Extract the [X, Y] coordinate from the center of the cell holding the provided text.  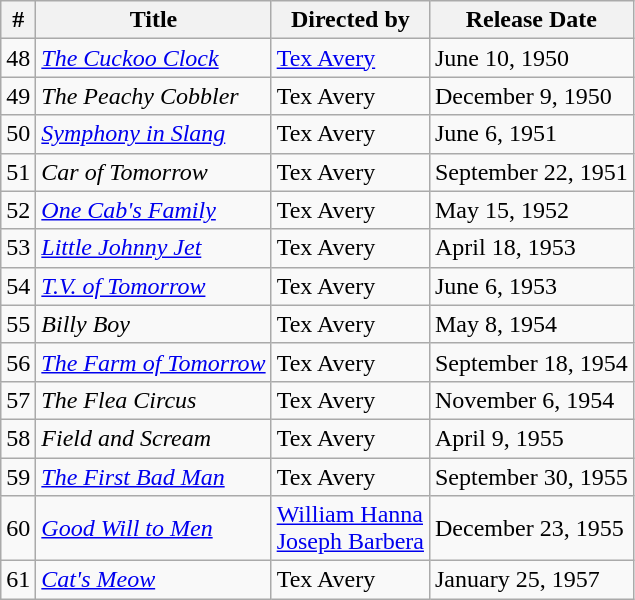
55 [18, 324]
The Farm of Tomorrow [154, 362]
T.V. of Tomorrow [154, 286]
50 [18, 134]
Field and Scream [154, 438]
June 6, 1951 [531, 134]
48 [18, 58]
The Flea Circus [154, 400]
One Cab's Family [154, 210]
September 30, 1955 [531, 477]
June 10, 1950 [531, 58]
April 18, 1953 [531, 248]
December 23, 1955 [531, 528]
The Peachy Cobbler [154, 96]
61 [18, 580]
56 [18, 362]
Symphony in Slang [154, 134]
Good Will to Men [154, 528]
# [18, 20]
52 [18, 210]
54 [18, 286]
57 [18, 400]
The Cuckoo Clock [154, 58]
58 [18, 438]
The First Bad Man [154, 477]
Release Date [531, 20]
Title [154, 20]
May 15, 1952 [531, 210]
September 22, 1951 [531, 172]
April 9, 1955 [531, 438]
Little Johnny Jet [154, 248]
William HannaJoseph Barbera [350, 528]
Directed by [350, 20]
53 [18, 248]
June 6, 1953 [531, 286]
January 25, 1957 [531, 580]
59 [18, 477]
60 [18, 528]
Billy Boy [154, 324]
December 9, 1950 [531, 96]
Cat's Meow [154, 580]
Car of Tomorrow [154, 172]
September 18, 1954 [531, 362]
51 [18, 172]
November 6, 1954 [531, 400]
May 8, 1954 [531, 324]
49 [18, 96]
